Pinpoint the cell where the given text exists, returning its (X, Y) midpoint coordinate. 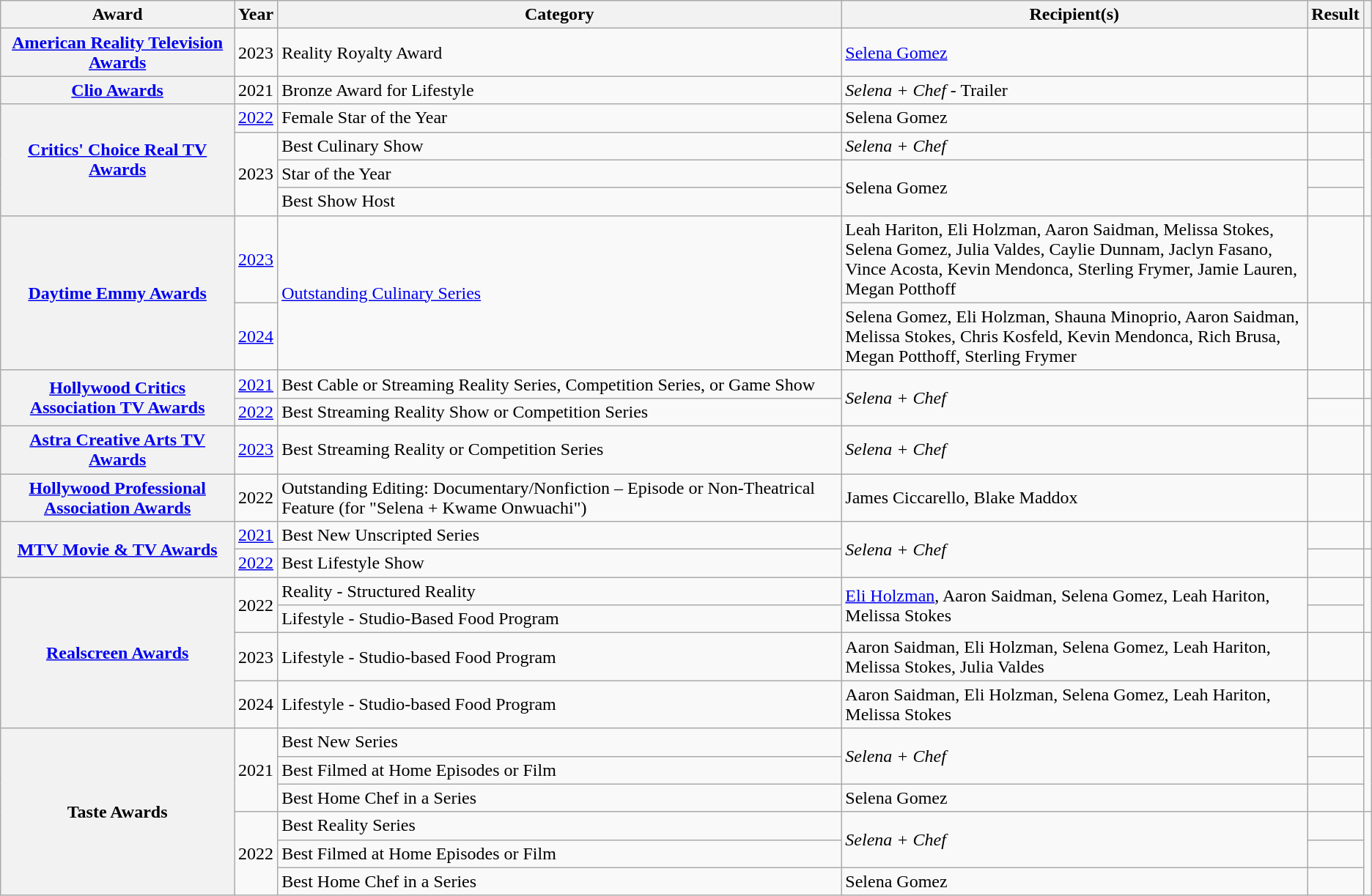
Aaron Saidman, Eli Holzman, Selena Gomez, Leah Hariton, Melissa Stokes (1074, 705)
Bronze Award for Lifestyle (560, 90)
Best New Unscripted Series (560, 536)
American Reality Television Awards (117, 53)
Aaron Saidman, Eli Holzman, Selena Gomez, Leah Hariton, Melissa Stokes, Julia Valdes (1074, 656)
Reality - Structured Reality (560, 591)
Best Streaming Reality or Competition Series (560, 450)
Category (560, 15)
Hollywood Critics Association TV Awards (117, 398)
Selena Gomez, Eli Holzman, Shauna Minoprio, Aaron Saidman, Melissa Stokes, Chris Kosfeld, Kevin Mendonca, Rich Brusa, Megan Potthoff, Sterling Frymer (1074, 336)
Eli Holzman, Aaron Saidman, Selena Gomez, Leah Hariton, Melissa Stokes (1074, 605)
Clio Awards (117, 90)
Best New Series (560, 742)
Best Culinary Show (560, 146)
Daytime Emmy Awards (117, 293)
Lifestyle - Studio-Based Food Program (560, 619)
Reality Royalty Award (560, 53)
MTV Movie & TV Awards (117, 549)
Award (117, 15)
Astra Creative Arts TV Awards (117, 450)
Outstanding Culinary Series (560, 293)
Outstanding Editing: Documentary/Nonfiction – Episode or Non-Theatrical Feature (for "Selena + Kwame Onwuachi") (560, 497)
Recipient(s) (1074, 15)
Hollywood Professional Association Awards (117, 497)
Selena + Chef - Trailer (1074, 90)
Best Cable or Streaming Reality Series, Competition Series, or Game Show (560, 384)
Best Lifestyle Show (560, 563)
Realscreen Awards (117, 653)
Best Streaming Reality Show or Competition Series (560, 412)
Taste Awards (117, 812)
Year (257, 15)
Star of the Year (560, 174)
Best Show Host (560, 201)
James Ciccarello, Blake Maddox (1074, 497)
Best Reality Series (560, 826)
Result (1335, 15)
Female Star of the Year (560, 118)
Critics' Choice Real TV Awards (117, 160)
